Locate the cell with the specified text and output its (x, y) center coordinate. 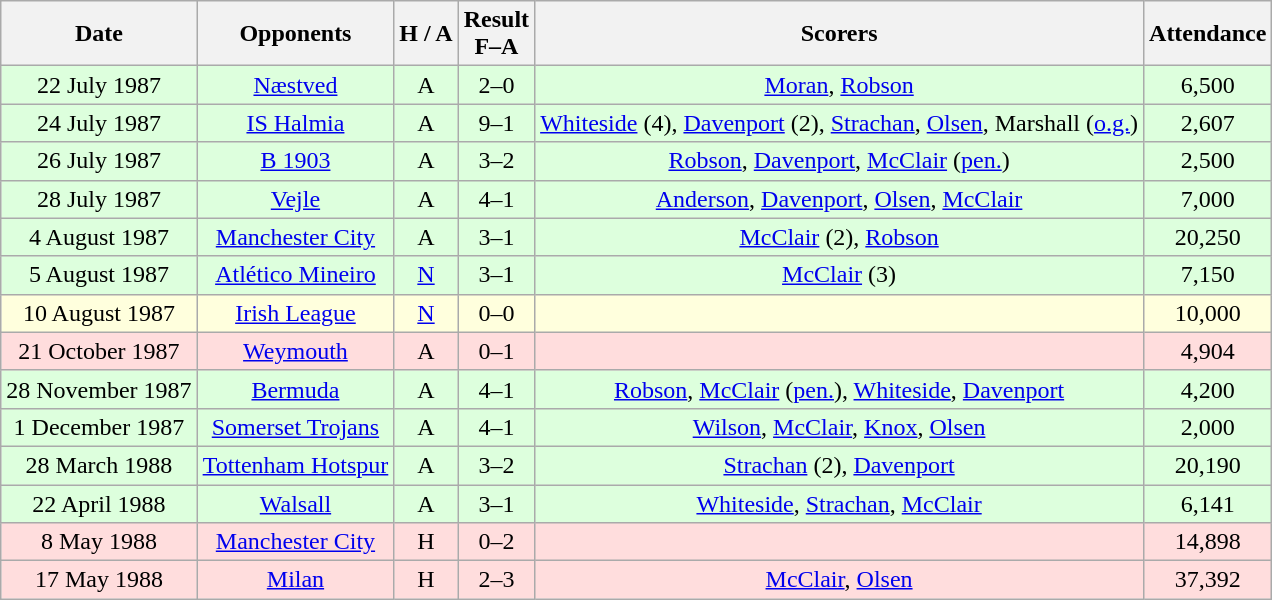
McClair, Olsen (840, 580)
Whiteside (4), Davenport (2), Strachan, Olsen, Marshall (o.g.) (840, 123)
Weymouth (296, 351)
9–1 (496, 123)
10,000 (1208, 313)
0–1 (496, 351)
Tottenham Hotspur (296, 465)
Walsall (296, 503)
20,190 (1208, 465)
Bermuda (296, 389)
Atlético Mineiro (296, 275)
Robson, McClair (pen.), Whiteside, Davenport (840, 389)
Scorers (840, 34)
1 December 1987 (99, 427)
Somerset Trojans (296, 427)
2–3 (496, 580)
22 July 1987 (99, 85)
28 March 1988 (99, 465)
4,904 (1208, 351)
Irish League (296, 313)
7,000 (1208, 199)
14,898 (1208, 542)
0–2 (496, 542)
26 July 1987 (99, 161)
Milan (296, 580)
2,607 (1208, 123)
H / A (426, 34)
Moran, Robson (840, 85)
10 August 1987 (99, 313)
4 August 1987 (99, 237)
21 October 1987 (99, 351)
IS Halmia (296, 123)
McClair (3) (840, 275)
B 1903 (296, 161)
24 July 1987 (99, 123)
17 May 1988 (99, 580)
7,150 (1208, 275)
6,141 (1208, 503)
Attendance (1208, 34)
Opponents (296, 34)
2,000 (1208, 427)
Date (99, 34)
Vejle (296, 199)
Whiteside, Strachan, McClair (840, 503)
4,200 (1208, 389)
McClair (2), Robson (840, 237)
2–0 (496, 85)
Robson, Davenport, McClair (pen.) (840, 161)
2,500 (1208, 161)
Anderson, Davenport, Olsen, McClair (840, 199)
ResultF–A (496, 34)
22 April 1988 (99, 503)
20,250 (1208, 237)
5 August 1987 (99, 275)
Wilson, McClair, Knox, Olsen (840, 427)
6,500 (1208, 85)
8 May 1988 (99, 542)
37,392 (1208, 580)
28 July 1987 (99, 199)
28 November 1987 (99, 389)
0–0 (496, 313)
Strachan (2), Davenport (840, 465)
Næstved (296, 85)
